Locate the cell with the specified text and output its [x, y] center coordinate. 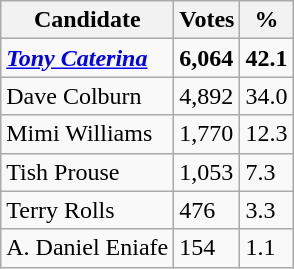
42.1 [266, 58]
12.3 [266, 134]
154 [207, 248]
4,892 [207, 96]
1,053 [207, 172]
A. Daniel Eniafe [88, 248]
476 [207, 210]
34.0 [266, 96]
Mimi Williams [88, 134]
1.1 [266, 248]
Votes [207, 20]
7.3 [266, 172]
1,770 [207, 134]
Candidate [88, 20]
% [266, 20]
3.3 [266, 210]
6,064 [207, 58]
Terry Rolls [88, 210]
Tish Prouse [88, 172]
Dave Colburn [88, 96]
Tony Caterina [88, 58]
